Provide the (X, Y) coordinate of the cell's center where the given text is located.  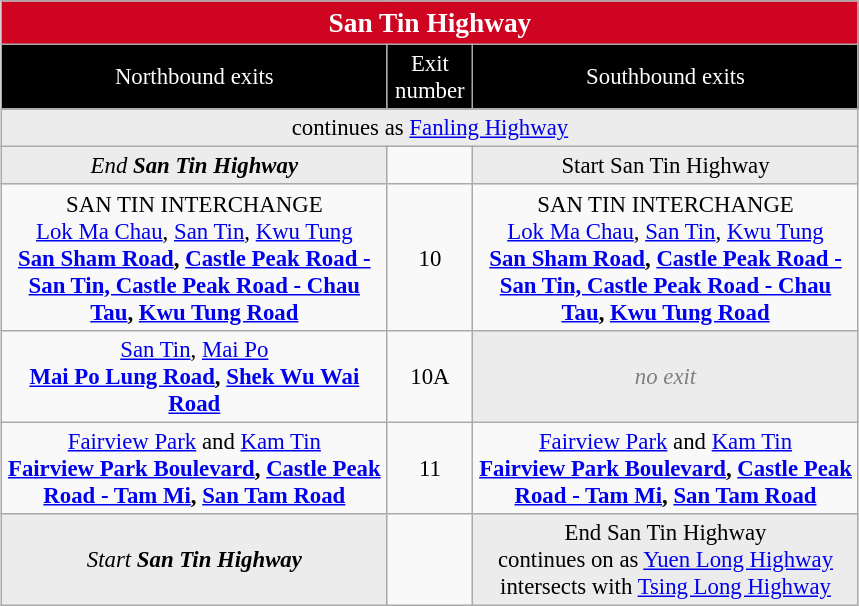
no exit (666, 376)
10 (430, 258)
End San Tin Highway continues on as Yuen Long Highway intersects with Tsing Long Highway (666, 559)
11 (430, 468)
Exit number (430, 78)
Northbound exits (195, 78)
San Tin, Mai PoMai Po Lung Road, Shek Wu Wai Road (195, 376)
San Tin Highway (430, 23)
10A (430, 376)
Southbound exits (666, 78)
End San Tin Highway (195, 166)
continues as Fanling Highway (430, 128)
